Scan for the cell matching the given text and deliver its (X, Y) coordinate at center. 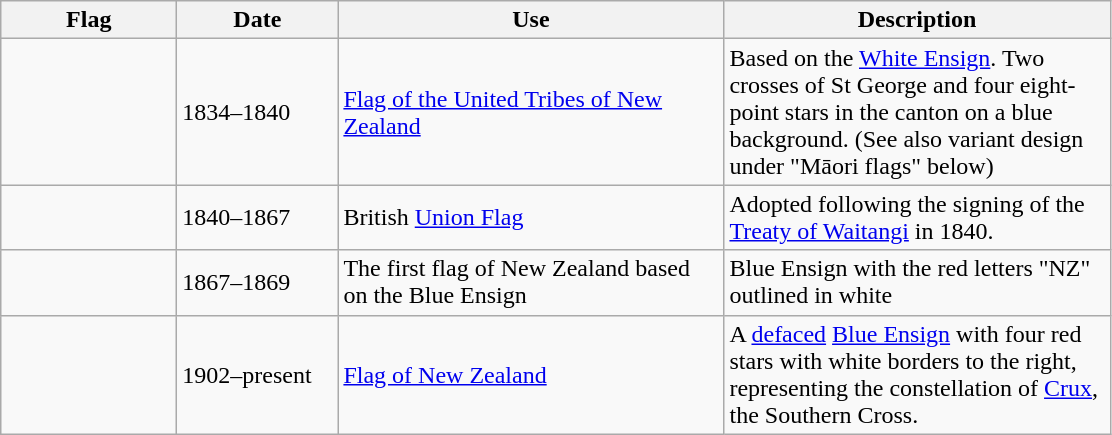
Date (258, 20)
Adopted following the signing of the Treaty of Waitangi in 1840. (917, 218)
The first flag of New Zealand based on the Blue Ensign (531, 282)
A defaced Blue Ensign with four red stars with white borders to the right, representing the constellation of Crux, the Southern Cross. (917, 374)
Description (917, 20)
Blue Ensign with the red letters "NZ" outlined in white (917, 282)
Flag of the United Tribes of New Zealand (531, 112)
1840–1867 (258, 218)
Flag (89, 20)
1834–1840 (258, 112)
Flag of New Zealand (531, 374)
1867–1869 (258, 282)
1902–present (258, 374)
Use (531, 20)
British Union Flag (531, 218)
